From the cell containing the given text, extract its center point as (x, y) coordinate. 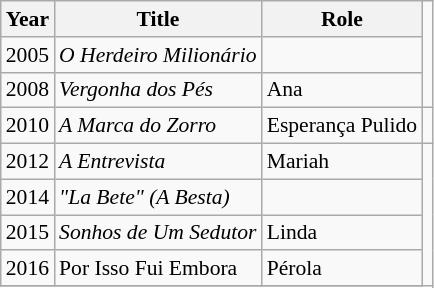
A Entrevista (158, 162)
Pérola (342, 269)
A Marca do Zorro (158, 126)
Mariah (342, 162)
2010 (28, 126)
2015 (28, 233)
2005 (28, 55)
2012 (28, 162)
O Herdeiro Milionário (158, 55)
Por Isso Fui Embora (158, 269)
Role (342, 19)
Vergonha dos Pés (158, 90)
2016 (28, 269)
"La Bete" (A Besta) (158, 197)
Linda (342, 233)
Year (28, 19)
Esperança Pulido (342, 126)
Title (158, 19)
Ana (342, 90)
2014 (28, 197)
Sonhos de Um Sedutor (158, 233)
2008 (28, 90)
